Detect which cell encompasses the target text, then output its (x, y) center coordinate. 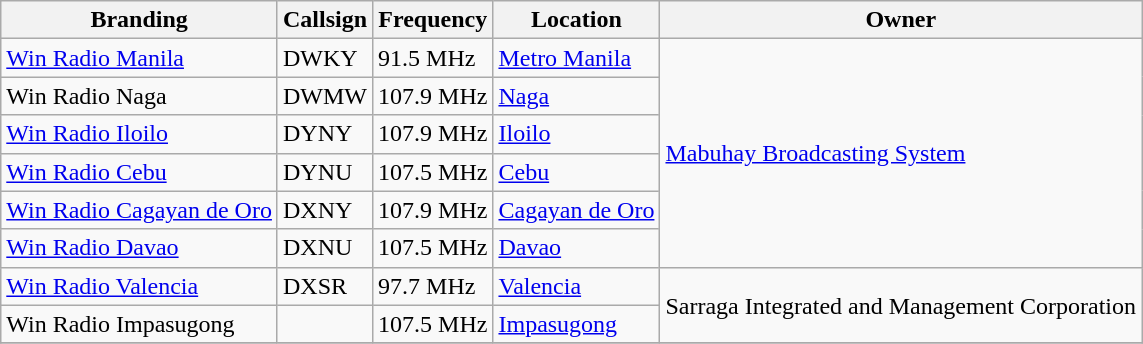
Win Radio Naga (140, 96)
Win Radio Impasugong (140, 324)
Frequency (433, 20)
Location (576, 20)
Iloilo (576, 134)
Win Radio Valencia (140, 286)
Naga (576, 96)
DYNY (324, 134)
Cebu (576, 172)
Branding (140, 20)
Valencia (576, 286)
Owner (901, 20)
DWKY (324, 58)
Win Radio Davao (140, 248)
DXSR (324, 286)
DWMW (324, 96)
Impasugong (576, 324)
Mabuhay Broadcasting System (901, 153)
Win Radio Cebu (140, 172)
Cagayan de Oro (576, 210)
DXNU (324, 248)
DYNU (324, 172)
DXNY (324, 210)
91.5 MHz (433, 58)
Sarraga Integrated and Management Corporation (901, 305)
97.7 MHz (433, 286)
Metro Manila (576, 58)
Win Radio Cagayan de Oro (140, 210)
Davao (576, 248)
Win Radio Iloilo (140, 134)
Callsign (324, 20)
Win Radio Manila (140, 58)
